Scan for the cell matching the given text and deliver its (x, y) coordinate at center. 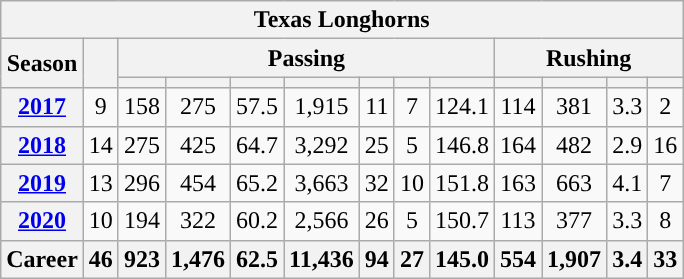
158 (142, 107)
94 (376, 259)
322 (198, 221)
33 (666, 259)
65.2 (258, 183)
Rushing (589, 58)
454 (198, 183)
150.7 (462, 221)
2.9 (628, 145)
62.5 (258, 259)
114 (518, 107)
9 (100, 107)
64.7 (258, 145)
57.5 (258, 107)
2,566 (322, 221)
14 (100, 145)
145.0 (462, 259)
1,915 (322, 107)
2 (666, 107)
46 (100, 259)
2018 (42, 145)
Texas Longhorns (342, 20)
16 (666, 145)
3.4 (628, 259)
2020 (42, 221)
146.8 (462, 145)
Season (42, 64)
27 (412, 259)
923 (142, 259)
151.8 (462, 183)
8 (666, 221)
26 (376, 221)
554 (518, 259)
1,476 (198, 259)
425 (198, 145)
25 (376, 145)
Passing (306, 58)
2019 (42, 183)
Career (42, 259)
60.2 (258, 221)
663 (574, 183)
3,292 (322, 145)
482 (574, 145)
32 (376, 183)
1,907 (574, 259)
124.1 (462, 107)
164 (518, 145)
381 (574, 107)
11,436 (322, 259)
11 (376, 107)
296 (142, 183)
163 (518, 183)
113 (518, 221)
13 (100, 183)
4.1 (628, 183)
194 (142, 221)
377 (574, 221)
2017 (42, 107)
3,663 (322, 183)
